Provide the [x, y] coordinate of the cell's center where the given text is located.  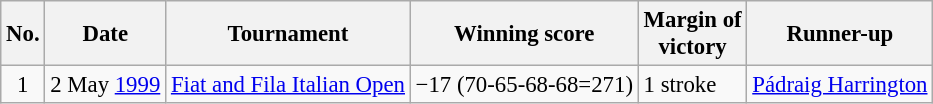
Fiat and Fila Italian Open [288, 85]
Runner-up [840, 34]
No. [23, 34]
Tournament [288, 34]
1 stroke [692, 85]
Pádraig Harrington [840, 85]
Winning score [524, 34]
Date [106, 34]
1 [23, 85]
−17 (70-65-68-68=271) [524, 85]
Margin ofvictory [692, 34]
2 May 1999 [106, 85]
